For the text-containing cell, return its midpoint in [X, Y] coordinate format. 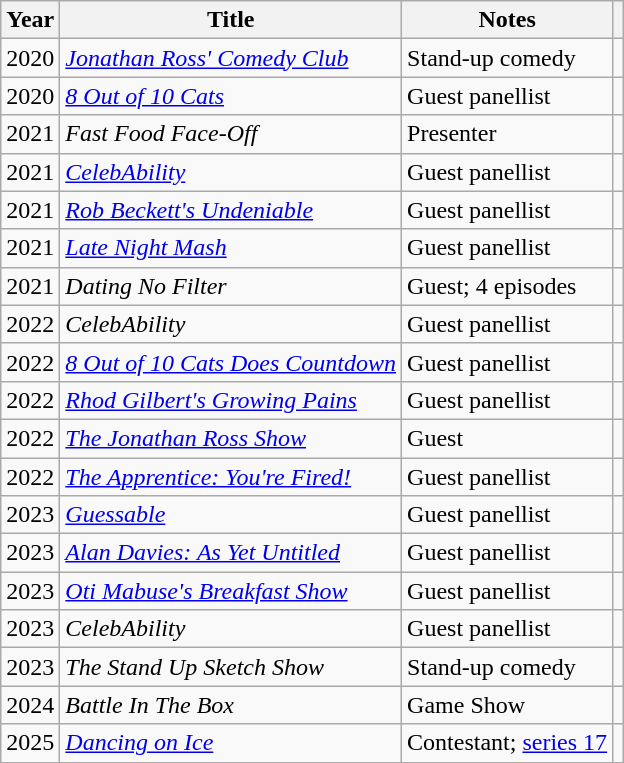
Title [231, 20]
Battle In The Box [231, 705]
Guest; 4 episodes [508, 286]
8 Out of 10 Cats [231, 96]
Presenter [508, 134]
The Stand Up Sketch Show [231, 667]
Contestant; series 17 [508, 743]
The Jonathan Ross Show [231, 438]
The Apprentice: You're Fired! [231, 477]
Fast Food Face-Off [231, 134]
Jonathan Ross' Comedy Club [231, 58]
Dancing on Ice [231, 743]
Guest [508, 438]
Rhod Gilbert's Growing Pains [231, 400]
Oti Mabuse's Breakfast Show [231, 591]
Guessable [231, 515]
2024 [30, 705]
Late Night Mash [231, 248]
2025 [30, 743]
Game Show [508, 705]
Alan Davies: As Yet Untitled [231, 553]
8 Out of 10 Cats Does Countdown [231, 362]
Rob Beckett's Undeniable [231, 210]
Year [30, 20]
Dating No Filter [231, 286]
Notes [508, 20]
